Provide the [x, y] coordinate of the cell's center where the given text is located.  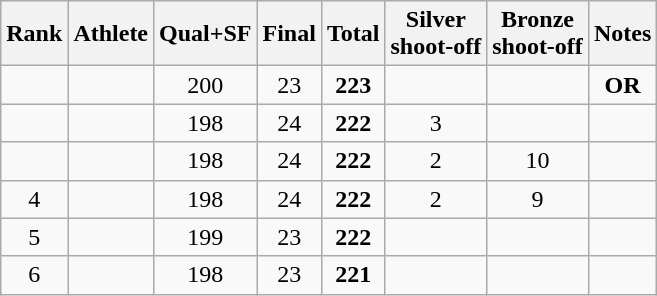
OR [622, 85]
Notes [622, 34]
200 [206, 85]
6 [34, 275]
10 [538, 161]
3 [436, 123]
9 [538, 199]
Final [289, 34]
4 [34, 199]
223 [353, 85]
221 [353, 275]
Rank [34, 34]
Total [353, 34]
199 [206, 237]
Silvershoot-off [436, 34]
Athlete [111, 34]
Qual+SF [206, 34]
Bronzeshoot-off [538, 34]
5 [34, 237]
